Detect which cell encompasses the target text, then output its [X, Y] center coordinate. 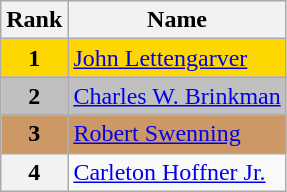
John Lettengarver [177, 58]
Charles W. Brinkman [177, 96]
Name [177, 20]
Carleton Hoffner Jr. [177, 172]
Robert Swenning [177, 134]
1 [34, 58]
3 [34, 134]
2 [34, 96]
4 [34, 172]
Rank [34, 20]
